From the cell containing the given text, extract its center point as (X, Y) coordinate. 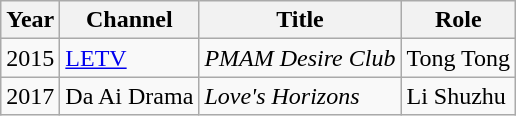
Da Ai Drama (130, 96)
Li Shuzhu (458, 96)
PMAM Desire Club (300, 58)
Title (300, 20)
Love's Horizons (300, 96)
Year (30, 20)
LETV (130, 58)
Role (458, 20)
2015 (30, 58)
2017 (30, 96)
Channel (130, 20)
Tong Tong (458, 58)
